Pinpoint the cell where the given text exists, returning its (x, y) midpoint coordinate. 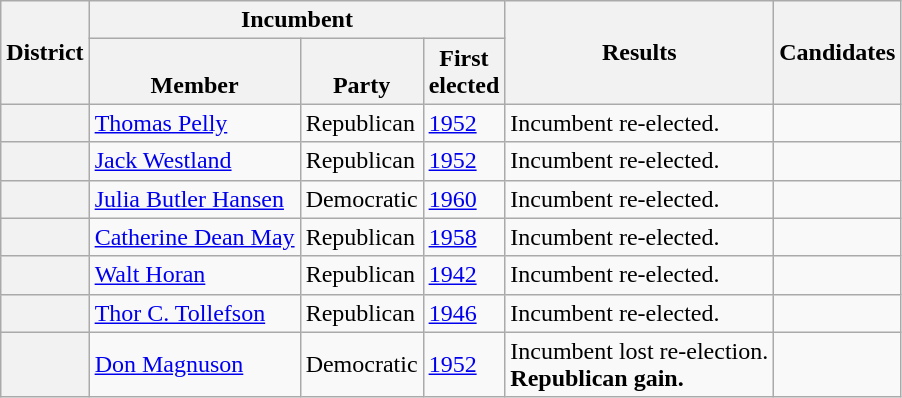
1946 (464, 313)
1958 (464, 237)
Candidates (838, 52)
1960 (464, 199)
Catherine Dean May (194, 237)
Julia Butler Hansen (194, 199)
Member (194, 72)
Thor C. Tollefson (194, 313)
Firstelected (464, 72)
Incumbent (297, 20)
Jack Westland (194, 161)
Walt Horan (194, 275)
District (45, 52)
1942 (464, 275)
Results (640, 52)
Thomas Pelly (194, 123)
Don Magnuson (194, 364)
Party (362, 72)
Incumbent lost re-election.Republican gain. (640, 364)
